Identify which cell holds the provided text, then report its (X, Y) central coordinate. 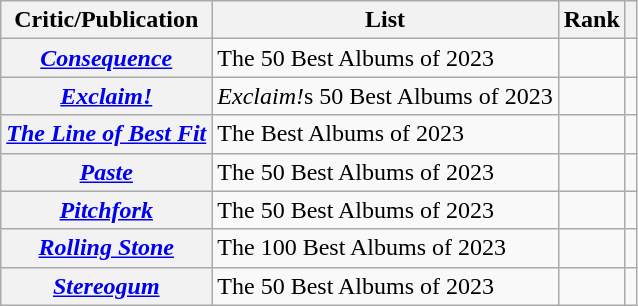
Critic/Publication (106, 20)
List (385, 20)
Exclaim!s 50 Best Albums of 2023 (385, 96)
The Best Albums of 2023 (385, 134)
Exclaim! (106, 96)
Consequence (106, 58)
Rolling Stone (106, 248)
Stereogum (106, 286)
Pitchfork (106, 210)
The 100 Best Albums of 2023 (385, 248)
Paste (106, 172)
Rank (592, 20)
The Line of Best Fit (106, 134)
